Detect which cell encompasses the target text, then output its (x, y) center coordinate. 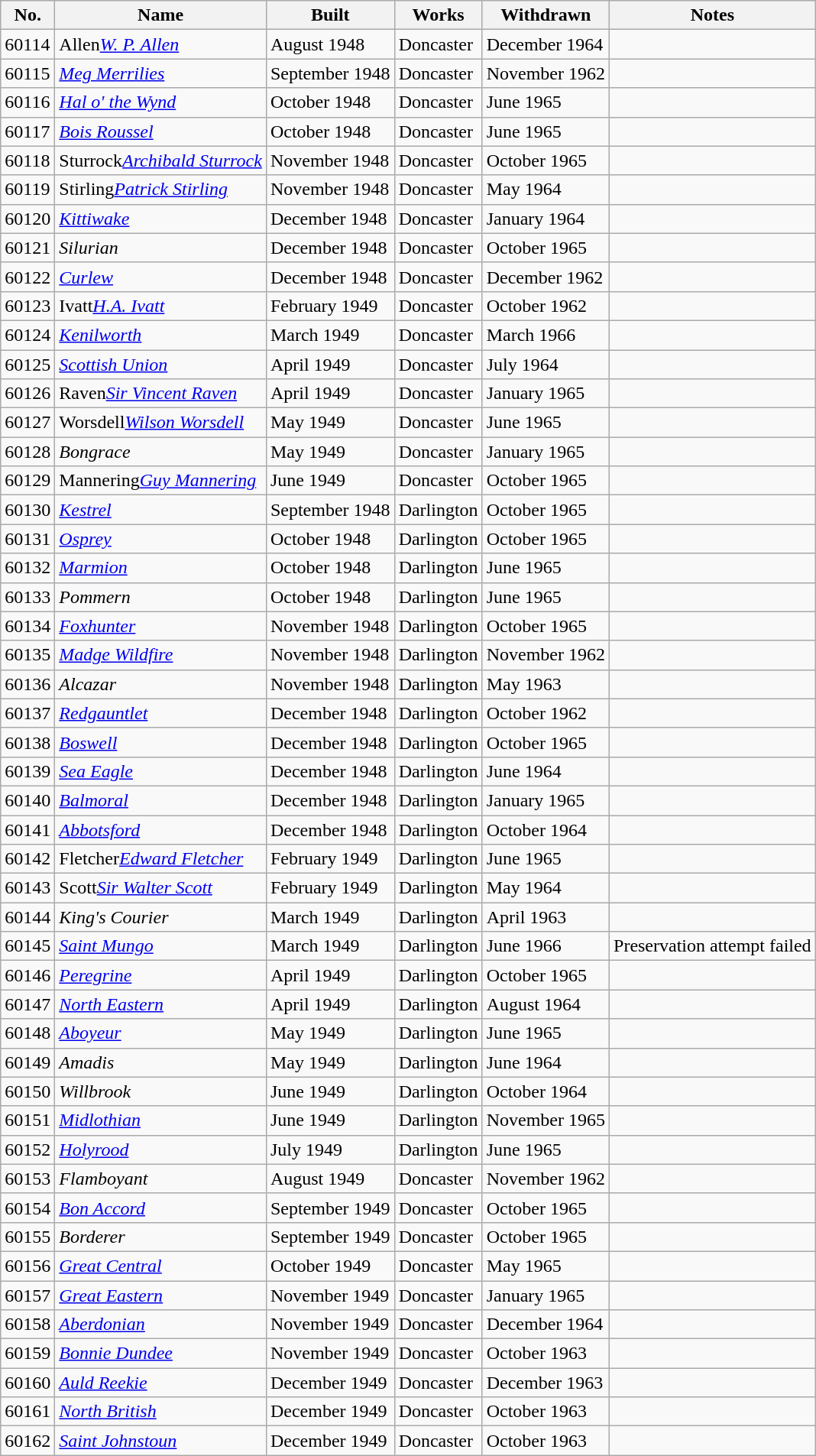
Name (160, 15)
60147 (28, 1004)
Foxhunter (160, 626)
60129 (28, 481)
60122 (28, 277)
June 1966 (546, 946)
60150 (28, 1091)
January 1964 (546, 219)
December 1963 (546, 1383)
60159 (28, 1354)
August 1949 (330, 1179)
Bois Roussel (160, 131)
60144 (28, 917)
Boswell (160, 742)
North Eastern (160, 1004)
Madge Wildfire (160, 655)
60148 (28, 1033)
60157 (28, 1295)
SturrockArchibald Sturrock (160, 161)
Pommern (160, 597)
Alcazar (160, 684)
60123 (28, 306)
60140 (28, 800)
60115 (28, 73)
Amadis (160, 1062)
60152 (28, 1150)
Holyrood (160, 1150)
60145 (28, 946)
Bongrace (160, 452)
Flamboyant (160, 1179)
IvattH.A. Ivatt (160, 306)
May 1965 (546, 1266)
Preservation attempt failed (713, 946)
60124 (28, 335)
RavenSir Vincent Raven (160, 394)
60139 (28, 771)
August 1948 (330, 44)
Curlew (160, 277)
60158 (28, 1325)
Abbotsford (160, 829)
AllenW. P. Allen (160, 44)
Saint Mungo (160, 946)
60133 (28, 597)
Auld Reekie (160, 1383)
60161 (28, 1412)
60130 (28, 510)
Notes (713, 15)
August 1964 (546, 1004)
Sea Eagle (160, 771)
Willbrook (160, 1091)
60153 (28, 1179)
60118 (28, 161)
Midlothian (160, 1120)
60149 (28, 1062)
60154 (28, 1208)
Scottish Union (160, 365)
60160 (28, 1383)
Silurian (160, 248)
60135 (28, 655)
60125 (28, 365)
ManneringGuy Mannering (160, 481)
Great Eastern (160, 1295)
Works (439, 15)
North British (160, 1412)
ScottSir Walter Scott (160, 888)
November 1965 (546, 1120)
60151 (28, 1120)
Saint Johnstoun (160, 1441)
60126 (28, 394)
July 1964 (546, 365)
60134 (28, 626)
60137 (28, 713)
Redgauntlet (160, 713)
FletcherEdward Fletcher (160, 859)
Hal o' the Wynd (160, 102)
60146 (28, 975)
October 1949 (330, 1266)
July 1949 (330, 1150)
60143 (28, 888)
60136 (28, 684)
Marmion (160, 568)
60141 (28, 829)
60117 (28, 131)
60121 (28, 248)
WorsdellWilson Worsdell (160, 423)
60127 (28, 423)
60142 (28, 859)
March 1966 (546, 335)
Bon Accord (160, 1208)
Osprey (160, 539)
Borderer (160, 1237)
No. (28, 15)
60132 (28, 568)
King's Courier (160, 917)
StirlingPatrick Stirling (160, 190)
Great Central (160, 1266)
Peregrine (160, 975)
60114 (28, 44)
May 1963 (546, 684)
60138 (28, 742)
Kestrel (160, 510)
Aberdonian (160, 1325)
Kenilworth (160, 335)
Built (330, 15)
60120 (28, 219)
April 1963 (546, 917)
Aboyeur (160, 1033)
Meg Merrilies (160, 73)
60119 (28, 190)
Withdrawn (546, 15)
60128 (28, 452)
Bonnie Dundee (160, 1354)
60156 (28, 1266)
Balmoral (160, 800)
Kittiwake (160, 219)
60155 (28, 1237)
60116 (28, 102)
December 1962 (546, 277)
60131 (28, 539)
60162 (28, 1441)
